Detect which cell encompasses the target text, then output its (X, Y) center coordinate. 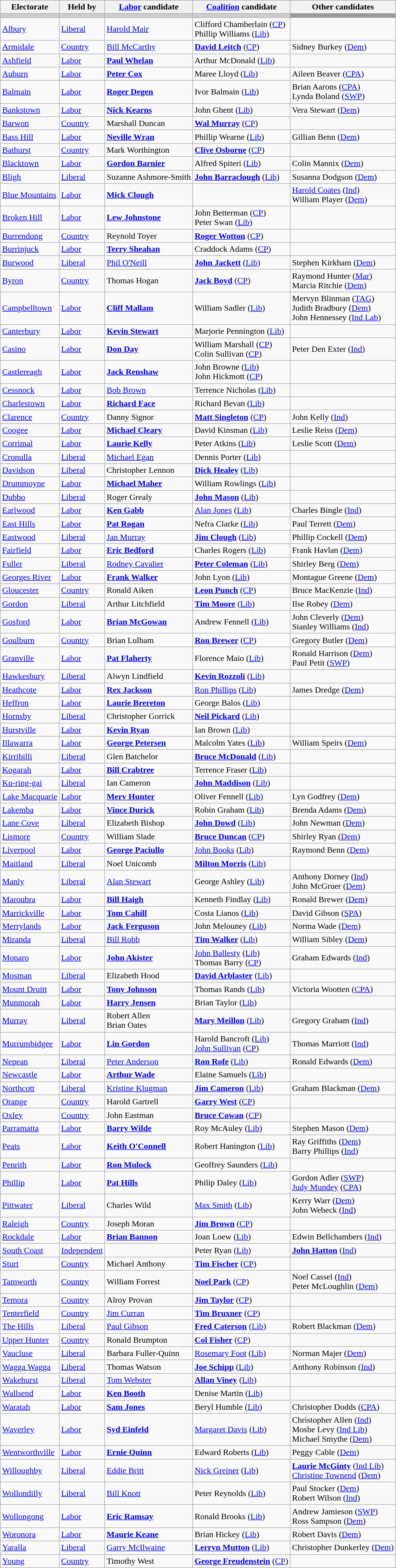
John Cleverly (Dem)Stanley Williams (Ind) (343, 622)
Laurie McGinty (Ind Lib)Christine Townend (Dem) (343, 1471)
Paul Stocker (Dem)Robert Wilson (Ind) (343, 1493)
Peter Cox (149, 74)
Rodney Cavalier (149, 564)
Brian Aarons (CPA)Lynda Boland (SWP) (343, 92)
Independent (82, 1250)
David Gibson (SPA) (343, 913)
Merrylands (30, 926)
Ronald Harrison (Dem)Paul Petit (SWP) (343, 658)
Roger Wotton (CP) (241, 236)
Byron (30, 281)
Davidson (30, 470)
Lyn Godfrey (Dem) (343, 796)
Reynold Toyer (149, 236)
Hurstville (30, 730)
Maroubra (30, 899)
Arthur Litchfield (149, 604)
Suzanne Ashmore-Smith (149, 177)
Phillip (30, 1183)
Corrimal (30, 443)
Anthony Robinson (Ind) (343, 1367)
Merv Hunter (149, 796)
Phil O'Neill (149, 263)
Jack Ferguson (149, 926)
Parramatta (30, 1128)
Broken Hill (30, 218)
Ku-ring-gai (30, 783)
Ian Brown (Lib) (241, 730)
Eddie Britt (149, 1471)
Garry McIlwaine (149, 1548)
Young (30, 1561)
Charlestown (30, 403)
Malcolm Yates (Lib) (241, 743)
Harold Mair (149, 29)
William Forrest (149, 1282)
John Dowd (Lib) (241, 823)
Vince Durick (149, 810)
Manly (30, 881)
Sidney Burkey (Dem) (343, 47)
Robert Hanington (Lib) (241, 1146)
Philip Daley (Lib) (241, 1183)
Ron Rofe (Lib) (241, 1061)
Peter Coleman (Lib) (241, 564)
Lake Macquarie (30, 796)
Laurie Brereton (149, 703)
Glen Batchelor (149, 756)
Robert AllenBrian Oates (149, 1021)
Raymond Benn (Dem) (343, 850)
Bill Robb (149, 940)
Harold Bancroft (Lib)John Sullivan (CP) (241, 1043)
Noel Unicomb (149, 863)
Bill Haigh (149, 899)
Yaralla (30, 1548)
Shirley Ryan (Dem) (343, 836)
Charles Rogers (Lib) (241, 550)
Northcott (30, 1088)
Jim Curran (149, 1313)
Brian Taylor (Lib) (241, 1003)
John Newman (Dem) (343, 823)
Tony Johnson (149, 989)
Lane Cove (30, 823)
Raymond Hunter (Mar)Marcia Ritchie (Dem) (343, 281)
Cliff Mallam (149, 308)
Thomas Marriott (Ind) (343, 1043)
Andrew Fennell (Lib) (241, 622)
Alfred Spiteri (Lib) (241, 163)
Jack Boyd (CP) (241, 281)
Harold Coates (Ind)William Player (Dem) (343, 195)
Lakemba (30, 810)
Rockdale (30, 1237)
Bill Crabtree (149, 770)
Dennis Porter (Lib) (241, 457)
Arthur McDonald (Lib) (241, 60)
Paul Whelan (149, 60)
Harold Gartrell (149, 1101)
Christopher Dodds (CPA) (343, 1407)
Gillian Benn (Dem) (343, 137)
Alroy Provan (149, 1300)
Tim Moore (Lib) (241, 604)
Campbelltown (30, 308)
Ken Gabb (149, 510)
Bass Hill (30, 137)
Orange (30, 1101)
Noel Cassel (Ind)Peter McLoughlin (Dem) (343, 1282)
John Lyon (Lib) (241, 577)
Leon Punch (CP) (241, 590)
Blue Mountains (30, 195)
Max Smith (Lib) (241, 1205)
Don Day (149, 349)
Elizabeth Hood (149, 976)
Barwon (30, 123)
Geoffrey Saunders (Lib) (241, 1164)
Stephen Kirkham (Dem) (343, 263)
Nepean (30, 1061)
Graham Edwards (Ind) (343, 958)
Brian Hickey (Lib) (241, 1534)
Allan Viney (Lib) (241, 1380)
Peter Atkins (Lib) (241, 443)
John Mason (Lib) (241, 497)
Gordon (30, 604)
Ronald Brumpton (149, 1340)
Gordon Barnier (149, 163)
Aileen Beaver (CPA) (343, 74)
Wagga Wagga (30, 1367)
Graham Blackman (Dem) (343, 1088)
Wallsend (30, 1393)
Tim Bruxner (CP) (241, 1313)
Rex Jackson (149, 690)
Murray (30, 1021)
Laurie Kelly (149, 443)
Roy McAuley (Lib) (241, 1128)
Mount Druitt (30, 989)
Illawarra (30, 743)
Bob Brown (149, 390)
Marshall Duncan (149, 123)
George Paciullo (149, 850)
Richard Bevan (Lib) (241, 403)
Ron Mulock (149, 1164)
Bankstown (30, 110)
William Rowlings (Lib) (241, 484)
William Slade (149, 836)
David Leitch (CP) (241, 47)
Electorate (30, 7)
Noel Park (CP) (241, 1282)
Waratah (30, 1407)
William Sadler (Lib) (241, 308)
Christopher Lennon (149, 470)
Rosemary Foot (Lib) (241, 1353)
George Freudenstein (CP) (241, 1561)
Ronald Edwards (Dem) (343, 1061)
Wal Murray (CP) (241, 123)
Tom Webster (149, 1380)
Bruce Cowan (CP) (241, 1115)
Kevin Stewart (149, 331)
John Kelly (Ind) (343, 417)
Shirley Berg (Dem) (343, 564)
John Browne (Lib)John Hickmott (CP) (241, 372)
Vera Stewart (Dem) (343, 110)
Monaro (30, 958)
Held by (82, 7)
Oxley (30, 1115)
Heathcote (30, 690)
Albury (30, 29)
Mick Clough (149, 195)
John Ballesty (Lib)Thomas Barry (CP) (241, 958)
Burrinjuck (30, 249)
Michael Anthony (149, 1264)
Hawkesbury (30, 676)
Joe Schipp (Lib) (241, 1367)
Clifford Chamberlain (CP)Phillip Williams (Lib) (241, 29)
Ron Phillips (Lib) (241, 690)
Richard Face (149, 403)
Robert Davis (Dem) (343, 1534)
Thomas Watson (149, 1367)
Phillip Cockell (Dem) (343, 537)
Lin Gordon (149, 1043)
Dick Healey (Lib) (241, 470)
Frank Walker (149, 577)
Roger Degen (149, 92)
Alwyn Lindfield (149, 676)
Fairfield (30, 550)
Timothy West (149, 1561)
Peggy Cable (Dem) (343, 1453)
Raleigh (30, 1224)
Christopher Allen (Ind)Moshe Levy (Ind Lib)Michael Smythe (Dem) (343, 1430)
Leslie Reiss (Dem) (343, 430)
Milton Morris (Lib) (241, 863)
Bill McCarthy (149, 47)
Marrickville (30, 913)
Matt Singleton (CP) (241, 417)
Miranda (30, 940)
Pat Hills (149, 1183)
Edwin Bellchambers (Ind) (343, 1237)
Clive Osborne (CP) (241, 150)
Canterbury (30, 331)
Lerryn Mutton (Lib) (241, 1548)
Brian Lulham (149, 640)
Waverley (30, 1430)
Bligh (30, 177)
Gregory Butler (Dem) (343, 640)
Kogarah (30, 770)
Burrendong (30, 236)
Penrith (30, 1164)
Tom Cahill (149, 913)
Bruce Duncan (CP) (241, 836)
Terry Sheahan (149, 249)
Elizabeth Bishop (149, 823)
Ivor Balmain (Lib) (241, 92)
Granville (30, 658)
Norman Majer (Dem) (343, 1353)
Sam Jones (149, 1407)
Colin Mannix (Dem) (343, 163)
Anthony Dorney (Ind)John McGruer (Dem) (343, 881)
Edward Roberts (Lib) (241, 1453)
Terrence Fraser (Lib) (241, 770)
Michael Maher (149, 484)
Kevin Rozzoli (Lib) (241, 676)
Ronald Aiken (149, 590)
John Ghent (Lib) (241, 110)
Upper Hunter (30, 1340)
Peter Den Exter (Ind) (343, 349)
East Hills (30, 524)
Munmorah (30, 1003)
Heffron (30, 703)
Peter Ryan (Lib) (241, 1250)
Neville Wran (149, 137)
Kerry Warr (Dem)John Webeck (Ind) (343, 1205)
South Coast (30, 1250)
Jim Cameron (Lib) (241, 1088)
Other candidates (343, 7)
Dubbo (30, 497)
Nefra Clarke (Lib) (241, 524)
Peter Reynolds (Lib) (241, 1493)
Col Fisher (CP) (241, 1340)
Mosman (30, 976)
Gloucester (30, 590)
Eastwood (30, 537)
Montague Greene (Dem) (343, 577)
Brian Bannon (149, 1237)
Fuller (30, 564)
Nick Kearns (149, 110)
Pat Flaherty (149, 658)
Jim Brown (CP) (241, 1224)
Ilse Robey (Dem) (343, 604)
Gordon Adler (SWP)Judy Mundey (CPA) (343, 1183)
Charles Wild (149, 1205)
Kenneth Findlay (Lib) (241, 899)
Wollondilly (30, 1493)
Eric Ramsay (149, 1516)
Sturt (30, 1264)
Oliver Fennell (Lib) (241, 796)
Temora (30, 1300)
Burwood (30, 263)
Robin Graham (Lib) (241, 810)
Maitland (30, 863)
Garry West (CP) (241, 1101)
Gregory Graham (Ind) (343, 1021)
John Hatton (Ind) (343, 1250)
Balmain (30, 92)
Cronulla (30, 457)
Woronora (30, 1534)
Brian McGowan (149, 622)
Bathurst (30, 150)
Elaine Samuels (Lib) (241, 1075)
Eric Bedford (149, 550)
Liverpool (30, 850)
Margaret Davis (Lib) (241, 1430)
Bill Knott (149, 1493)
Kevin Ryan (149, 730)
Vaucluse (30, 1353)
Casino (30, 349)
Armidale (30, 47)
Phillip Wearne (Lib) (241, 137)
Clarence (30, 417)
William Speirs (Dem) (343, 743)
Murrumbidgee (30, 1043)
Ronald Brewer (Dem) (343, 899)
Alan Jones (Lib) (241, 510)
Fred Caterson (Lib) (241, 1326)
Leslie Scott (Dem) (343, 443)
Costa Lianos (Lib) (241, 913)
Thomas Hogan (149, 281)
Blacktown (30, 163)
James Dredge (Dem) (343, 690)
Jim Clough (Lib) (241, 537)
Wakehurst (30, 1380)
Coogee (30, 430)
Roger Grealy (149, 497)
Frank Havlan (Dem) (343, 550)
Paul Gibson (149, 1326)
Drummoyne (30, 484)
Cessnock (30, 390)
Christopher Gorrick (149, 716)
Brenda Adams (Dem) (343, 810)
Tamworth (30, 1282)
Willoughby (30, 1471)
Jan Murray (149, 537)
Florence Maio (Lib) (241, 658)
Wollongong (30, 1516)
Tenterfield (30, 1313)
Auburn (30, 74)
Ian Cameron (149, 783)
Barbara Fuller-Quinn (149, 1353)
Jim Taylor (CP) (241, 1300)
Maurie Keane (149, 1534)
Alan Stewart (149, 881)
John Akister (149, 958)
Harry Jensen (149, 1003)
George Petersen (149, 743)
Gosford (30, 622)
John Books (Lib) (241, 850)
Lew Johnstone (149, 218)
Marjorie Pennington (Lib) (241, 331)
Michael Egan (149, 457)
David Kinsman (Lib) (241, 430)
John Eastman (149, 1115)
Newcastle (30, 1075)
Bruce McDonald (Lib) (241, 756)
John Betterman (CP)Peter Swan (Lib) (241, 218)
Terrence Nicholas (Lib) (241, 390)
Syd Einfeld (149, 1430)
Michael Cleary (149, 430)
Christopher Dunkerley (Dem) (343, 1548)
Earlwood (30, 510)
Ron Brewer (CP) (241, 640)
Georges River (30, 577)
Kirribilli (30, 756)
David Arblaster (Lib) (241, 976)
Craddock Adams (CP) (241, 249)
Keith O'Connell (149, 1146)
Nick Greiner (Lib) (241, 1471)
Thomas Rands (Lib) (241, 989)
George Ashley (Lib) (241, 881)
John Barraclough (Lib) (241, 177)
Arthur Wade (149, 1075)
Kristine Klugman (149, 1088)
Barry Wilde (149, 1128)
Paul Terrett (Dem) (343, 524)
Joseph Moran (149, 1224)
Pittwater (30, 1205)
Coalition candidate (241, 7)
Mervyn Blinman (TAG)Judith Bradbury (Dem)John Hennessey (Ind Lab) (343, 308)
William Sibley (Dem) (343, 940)
Victoria Wootten (CPA) (343, 989)
Stephen Mason (Dem) (343, 1128)
Danny Signor (149, 417)
Mary Meillon (Lib) (241, 1021)
John Melouney (Lib) (241, 926)
John Jackett (Lib) (241, 263)
Labor candidate (149, 7)
Ashfield (30, 60)
Ken Booth (149, 1393)
Beryl Humble (Lib) (241, 1407)
Robert Blackman (Dem) (343, 1326)
Tim Fischer (CP) (241, 1264)
Castlereagh (30, 372)
Bruce MacKenzie (Ind) (343, 590)
Peats (30, 1146)
Joan Loew (Lib) (241, 1237)
Mark Worthington (149, 150)
Lismore (30, 836)
Wentworthville (30, 1453)
George Balos (Lib) (241, 703)
Ray Griffiths (Dem)Barry Phillips (Ind) (343, 1146)
Ronald Brooks (Lib) (241, 1516)
Goulburn (30, 640)
Norma Wade (Dem) (343, 926)
Susanna Dodgson (Dem) (343, 177)
The Hills (30, 1326)
Maree Lloyd (Lib) (241, 74)
Peter Anderson (149, 1061)
Ernie Quinn (149, 1453)
John Maddison (Lib) (241, 783)
Andrew Jamieson (SWP)Ross Sampson (Dem) (343, 1516)
Hornsby (30, 716)
Jack Renshaw (149, 372)
Neil Pickard (Lib) (241, 716)
Pat Rogan (149, 524)
Tim Walker (Lib) (241, 940)
Charles Bingle (Ind) (343, 510)
Denise Martin (Lib) (241, 1393)
William Marshall (CP)Colin Sullivan (CP) (241, 349)
